Return (X, Y) of the center of cell containing provided text 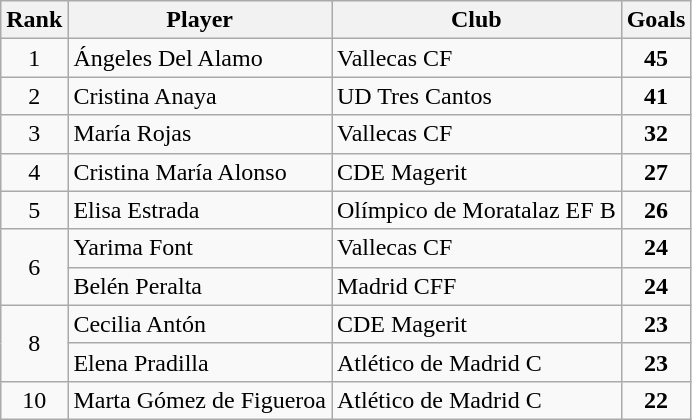
3 (34, 134)
5 (34, 210)
Olímpico de Moratalaz EF B (477, 210)
UD Tres Cantos (477, 96)
Elisa Estrada (200, 210)
Cristina María Alonso (200, 172)
Marta Gómez de Figueroa (200, 400)
Cristina Anaya (200, 96)
2 (34, 96)
8 (34, 343)
María Rojas (200, 134)
Madrid CFF (477, 286)
Elena Pradilla (200, 362)
Yarima Font (200, 248)
Player (200, 20)
Goals (656, 20)
10 (34, 400)
41 (656, 96)
1 (34, 58)
Club (477, 20)
Ángeles Del Alamo (200, 58)
32 (656, 134)
Rank (34, 20)
Belén Peralta (200, 286)
27 (656, 172)
Cecilia Antón (200, 324)
26 (656, 210)
6 (34, 267)
45 (656, 58)
4 (34, 172)
22 (656, 400)
